Output the [x, y] coordinate of the center of the cell containing the given text.  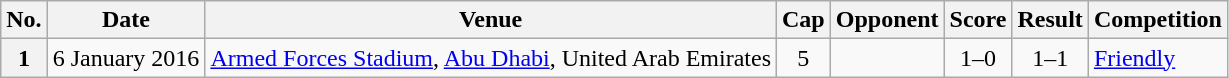
Date [126, 20]
5 [804, 58]
Venue [491, 20]
Result [1050, 20]
Competition [1158, 20]
1–1 [1050, 58]
1–0 [978, 58]
1 [24, 58]
Friendly [1158, 58]
Score [978, 20]
Cap [804, 20]
No. [24, 20]
Opponent [887, 20]
6 January 2016 [126, 58]
Armed Forces Stadium, Abu Dhabi, United Arab Emirates [491, 58]
